Detect which cell encompasses the target text, then output its [X, Y] center coordinate. 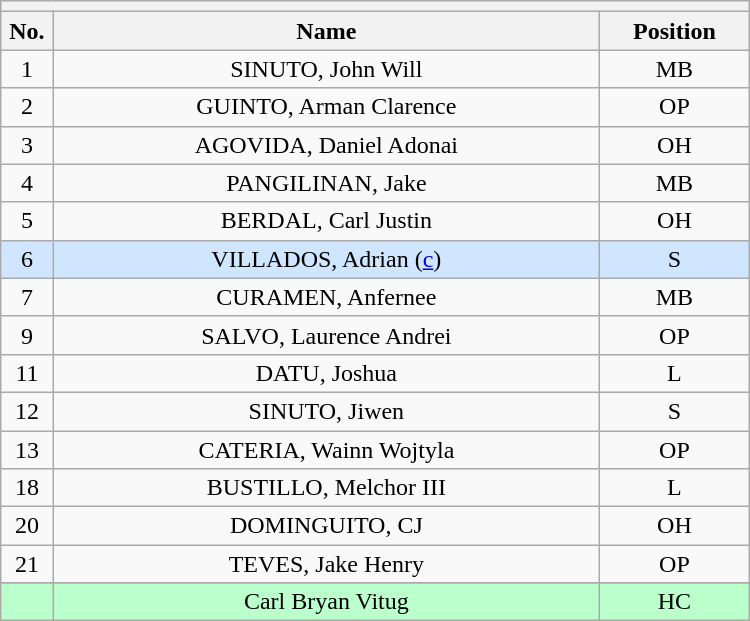
11 [27, 373]
HC [675, 602]
SINUTO, Jiwen [326, 411]
12 [27, 411]
CATERIA, Wainn Wojtyla [326, 449]
6 [27, 259]
Name [326, 31]
PANGILINAN, Jake [326, 183]
18 [27, 488]
Position [675, 31]
TEVES, Jake Henry [326, 564]
1 [27, 69]
21 [27, 564]
SINUTO, John Will [326, 69]
9 [27, 335]
13 [27, 449]
Carl Bryan Vitug [326, 602]
20 [27, 526]
4 [27, 183]
CURAMEN, Anfernee [326, 297]
BUSTILLO, Melchor III [326, 488]
3 [27, 145]
VILLADOS, Adrian (c) [326, 259]
2 [27, 107]
AGOVIDA, Daniel Adonai [326, 145]
No. [27, 31]
5 [27, 221]
DOMINGUITO, CJ [326, 526]
BERDAL, Carl Justin [326, 221]
DATU, Joshua [326, 373]
7 [27, 297]
GUINTO, Arman Clarence [326, 107]
SALVO, Laurence Andrei [326, 335]
